Provide the [x, y] coordinate of the cell's center where the given text is located.  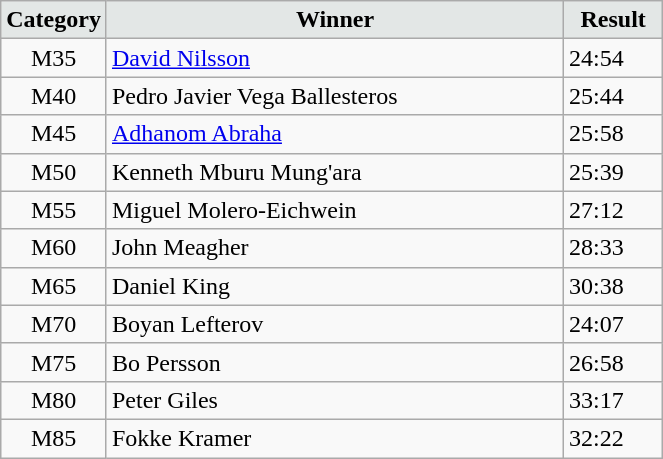
Adhanom Abraha [334, 134]
M40 [54, 96]
M35 [54, 58]
Fokke Kramer [334, 438]
32:22 [614, 438]
Result [614, 20]
John Meagher [334, 248]
M50 [54, 172]
24:54 [614, 58]
Pedro Javier Vega Ballesteros [334, 96]
25:44 [614, 96]
Miguel Molero-Eichwein [334, 210]
27:12 [614, 210]
M85 [54, 438]
M60 [54, 248]
M65 [54, 286]
Kenneth Mburu Mung'ara [334, 172]
M45 [54, 134]
30:38 [614, 286]
33:17 [614, 400]
Daniel King [334, 286]
M55 [54, 210]
25:39 [614, 172]
M75 [54, 362]
M70 [54, 324]
25:58 [614, 134]
28:33 [614, 248]
26:58 [614, 362]
Category [54, 20]
Winner [334, 20]
Boyan Lefterov [334, 324]
M80 [54, 400]
24:07 [614, 324]
David Nilsson [334, 58]
Bo Persson [334, 362]
Peter Giles [334, 400]
